Return (x, y) of the center of cell containing provided text 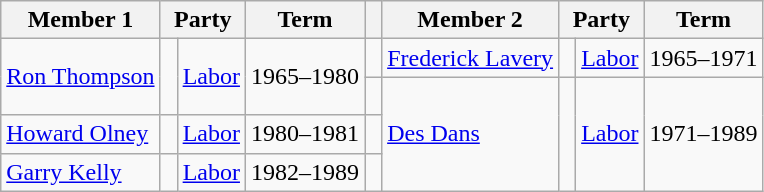
Member 1 (80, 20)
Member 2 (470, 20)
Howard Olney (80, 134)
1965–1971 (704, 58)
Garry Kelly (80, 172)
Frederick Lavery (470, 58)
1965–1980 (304, 77)
1971–1989 (704, 134)
1982–1989 (304, 172)
Des Dans (470, 134)
1980–1981 (304, 134)
Ron Thompson (80, 77)
